Return (x, y) of the center of cell containing provided text 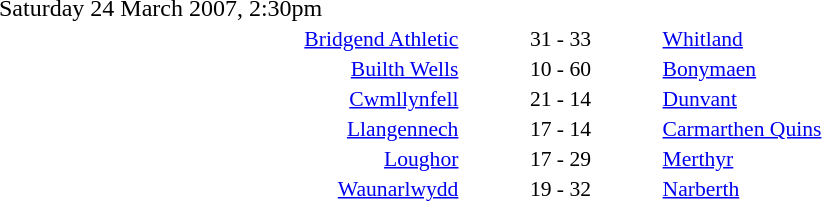
17 - 29 (560, 158)
31 - 33 (560, 38)
21 - 14 (560, 98)
10 - 60 (560, 68)
17 - 14 (560, 128)
